Provide the (X, Y) coordinate of the cell's center where the given text is located.  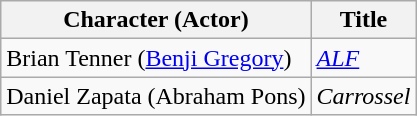
Daniel Zapata (Abraham Pons) (156, 96)
Title (364, 20)
Carrossel (364, 96)
ALF (364, 58)
Brian Tenner (Benji Gregory) (156, 58)
Character (Actor) (156, 20)
